Extract the [X, Y] coordinate from the center of the cell holding the provided text.  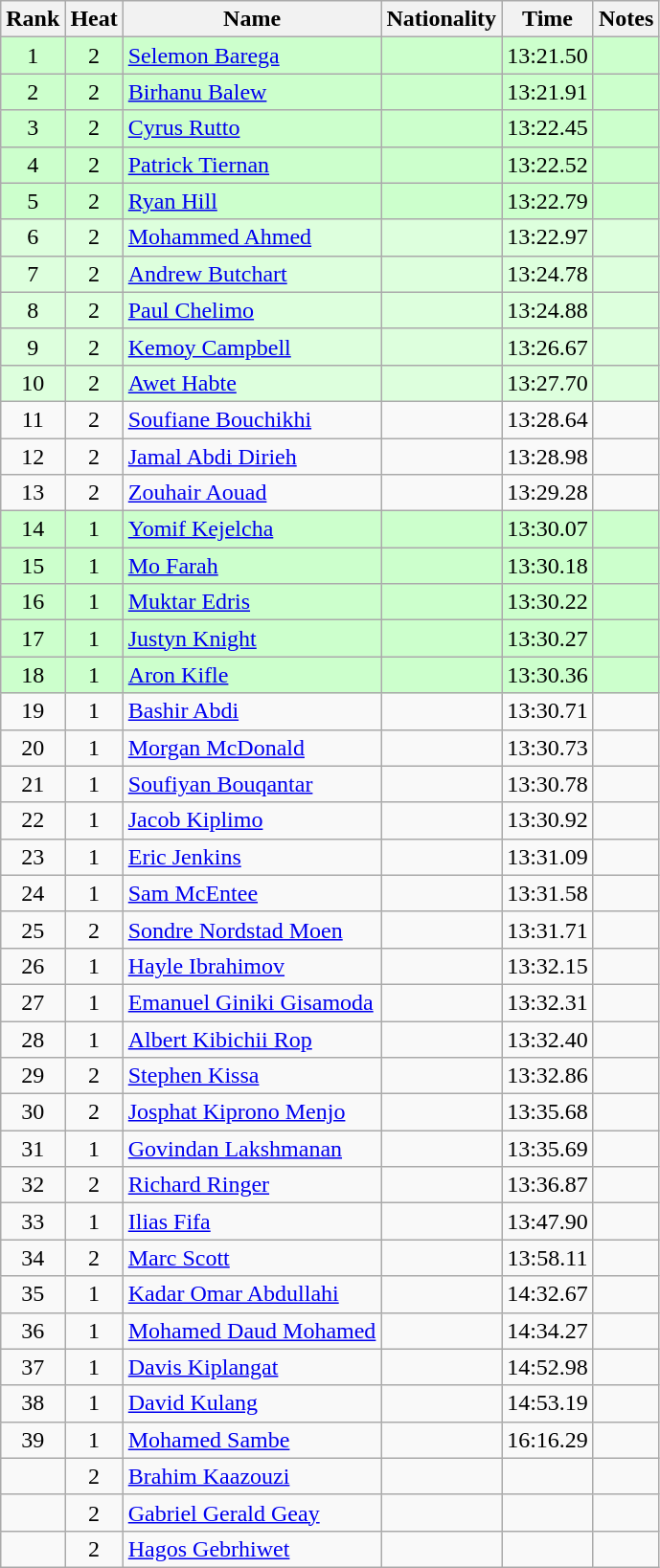
10 [33, 383]
13 [33, 493]
13:30.73 [548, 748]
Jamal Abdi Dirieh [252, 457]
16 [33, 602]
32 [33, 1185]
13:31.09 [548, 857]
13:24.88 [548, 310]
Hagos Gebrhiwet [252, 1549]
Ryan Hill [252, 201]
Stephen Kissa [252, 1076]
13:32.86 [548, 1076]
13:30.78 [548, 784]
37 [33, 1367]
Paul Chelimo [252, 310]
13:35.68 [548, 1112]
13:31.71 [548, 930]
19 [33, 711]
Richard Ringer [252, 1185]
20 [33, 748]
13:30.92 [548, 820]
13:22.97 [548, 237]
Muktar Edris [252, 602]
Albert Kibichii Rop [252, 1039]
13:27.70 [548, 383]
15 [33, 566]
Mohamed Daud Mohamed [252, 1331]
Awet Habte [252, 383]
Time [548, 19]
36 [33, 1331]
Mo Farah [252, 566]
13:58.11 [548, 1258]
34 [33, 1258]
14:32.67 [548, 1294]
13:22.52 [548, 165]
18 [33, 675]
Aron Kifle [252, 675]
5 [33, 201]
13:22.45 [548, 128]
13:29.28 [548, 493]
13:22.79 [548, 201]
Kadar Omar Abdullahi [252, 1294]
22 [33, 820]
30 [33, 1112]
14:34.27 [548, 1331]
25 [33, 930]
Davis Kiplangat [252, 1367]
Sam McEntee [252, 893]
Mohamed Sambe [252, 1440]
8 [33, 310]
Justyn Knight [252, 638]
Kemoy Campbell [252, 347]
27 [33, 1002]
26 [33, 966]
39 [33, 1440]
13:24.78 [548, 274]
13:30.07 [548, 529]
12 [33, 457]
Notes [626, 19]
Brahim Kaazouzi [252, 1476]
13:31.58 [548, 893]
13:47.90 [548, 1221]
24 [33, 893]
13:30.22 [548, 602]
9 [33, 347]
Sondre Nordstad Moen [252, 930]
13:28.98 [548, 457]
Morgan McDonald [252, 748]
13:32.40 [548, 1039]
Eric Jenkins [252, 857]
Emanuel Giniki Gisamoda [252, 1002]
Jacob Kiplimo [252, 820]
Nationality [442, 19]
13:21.50 [548, 56]
23 [33, 857]
Govindan Lakshmanan [252, 1149]
31 [33, 1149]
Heat [94, 19]
13:21.91 [548, 92]
Zouhair Aouad [252, 493]
Name [252, 19]
Ilias Fifa [252, 1221]
13:30.18 [548, 566]
Rank [33, 19]
3 [33, 128]
Andrew Butchart [252, 274]
21 [33, 784]
38 [33, 1403]
Soufiane Bouchikhi [252, 419]
13:26.67 [548, 347]
4 [33, 165]
14:53.19 [548, 1403]
13:32.31 [548, 1002]
Selemon Barega [252, 56]
13:30.71 [548, 711]
13:28.64 [548, 419]
28 [33, 1039]
11 [33, 419]
14:52.98 [548, 1367]
Cyrus Rutto [252, 128]
Birhanu Balew [252, 92]
Gabriel Gerald Geay [252, 1512]
Mohammed Ahmed [252, 237]
17 [33, 638]
13:35.69 [548, 1149]
7 [33, 274]
6 [33, 237]
13:36.87 [548, 1185]
33 [33, 1221]
13:30.27 [548, 638]
Patrick Tiernan [252, 165]
Marc Scott [252, 1258]
13:30.36 [548, 675]
Bashir Abdi [252, 711]
35 [33, 1294]
David Kulang [252, 1403]
16:16.29 [548, 1440]
14 [33, 529]
Soufiyan Bouqantar [252, 784]
29 [33, 1076]
Hayle Ibrahimov [252, 966]
13:32.15 [548, 966]
Josphat Kiprono Menjo [252, 1112]
Yomif Kejelcha [252, 529]
